Extract the [X, Y] coordinate from the center of the cell holding the provided text.  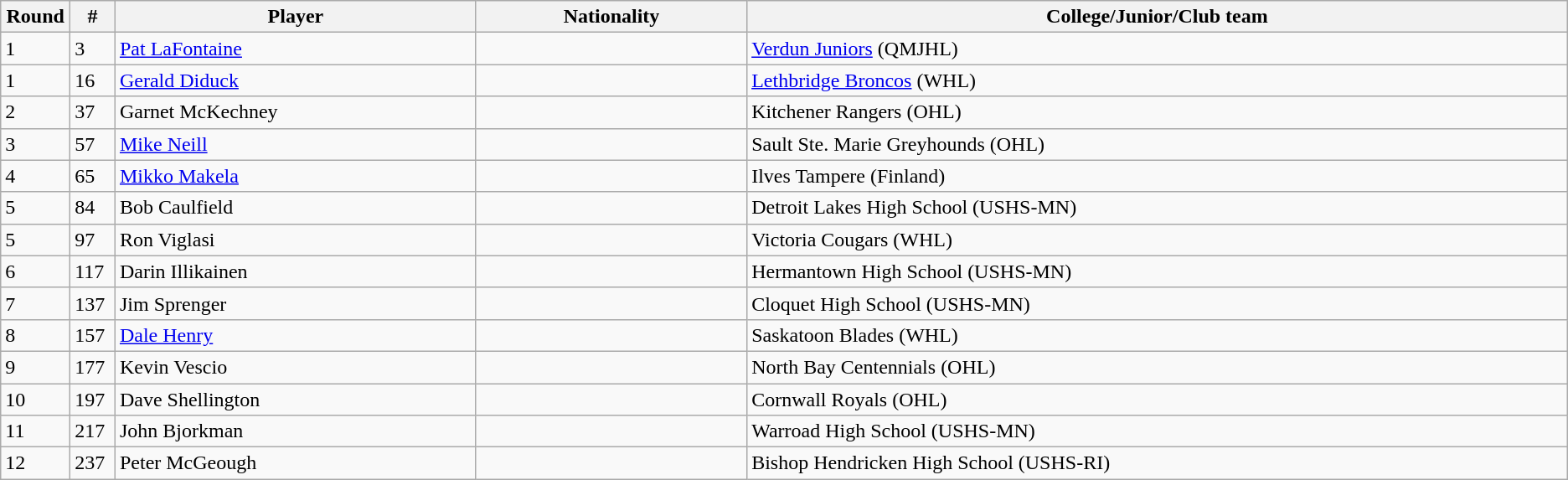
65 [93, 176]
9 [35, 367]
Bob Caulfield [295, 208]
Warroad High School (USHS-MN) [1158, 431]
Player [295, 17]
10 [35, 400]
11 [35, 431]
Kevin Vescio [295, 367]
Kitchener Rangers (OHL) [1158, 112]
# [93, 17]
12 [35, 463]
217 [93, 431]
Victoria Cougars (WHL) [1158, 240]
197 [93, 400]
North Bay Centennials (OHL) [1158, 367]
Mikko Makela [295, 176]
Dale Henry [295, 335]
177 [93, 367]
237 [93, 463]
Peter McGeough [295, 463]
84 [93, 208]
137 [93, 303]
97 [93, 240]
Cornwall Royals (OHL) [1158, 400]
2 [35, 112]
6 [35, 271]
Hermantown High School (USHS-MN) [1158, 271]
Bishop Hendricken High School (USHS-RI) [1158, 463]
Mike Neill [295, 144]
College/Junior/Club team [1158, 17]
Detroit Lakes High School (USHS-MN) [1158, 208]
Pat LaFontaine [295, 49]
157 [93, 335]
4 [35, 176]
Cloquet High School (USHS-MN) [1158, 303]
16 [93, 80]
Jim Sprenger [295, 303]
37 [93, 112]
Round [35, 17]
Nationality [611, 17]
Sault Ste. Marie Greyhounds (OHL) [1158, 144]
Verdun Juniors (QMJHL) [1158, 49]
Lethbridge Broncos (WHL) [1158, 80]
117 [93, 271]
Ron Viglasi [295, 240]
Gerald Diduck [295, 80]
7 [35, 303]
Saskatoon Blades (WHL) [1158, 335]
John Bjorkman [295, 431]
Garnet McKechney [295, 112]
8 [35, 335]
Dave Shellington [295, 400]
Darin Illikainen [295, 271]
Ilves Tampere (Finland) [1158, 176]
57 [93, 144]
